Determine the [X, Y] coordinate at the center of the cell enclosing the given text.  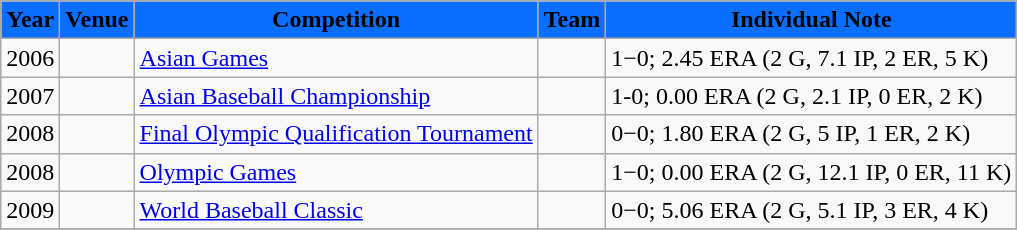
World Baseball Classic [336, 210]
1−0; 0.00 ERA (2 G, 12.1 IP, 0 ER, 11 K) [812, 172]
0−0; 5.06 ERA (2 G, 5.1 IP, 3 ER, 4 K) [812, 210]
Asian Baseball Championship [336, 96]
Olympic Games [336, 172]
1-0; 0.00 ERA (2 G, 2.1 IP, 0 ER, 2 K) [812, 96]
0−0; 1.80 ERA (2 G, 5 IP, 1 ER, 2 K) [812, 134]
2007 [30, 96]
2009 [30, 210]
Individual Note [812, 20]
Competition [336, 20]
Team [572, 20]
Asian Games [336, 58]
Year [30, 20]
Venue [97, 20]
1−0; 2.45 ERA (2 G, 7.1 IP, 2 ER, 5 K) [812, 58]
2006 [30, 58]
Final Olympic Qualification Tournament [336, 134]
